Return the (X, Y) coordinate for the center point of the cell that contains the specified text.  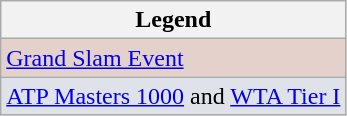
ATP Masters 1000 and WTA Tier I (174, 96)
Legend (174, 20)
Grand Slam Event (174, 58)
